Provide the (x, y) coordinate of the cell's center where the given text is located.  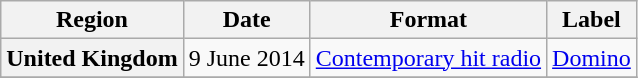
9 June 2014 (246, 58)
Label (592, 20)
Contemporary hit radio (428, 58)
United Kingdom (92, 58)
Region (92, 20)
Date (246, 20)
Format (428, 20)
Domino (592, 58)
